Pinpoint the cell where the given text exists, returning its [X, Y] midpoint coordinate. 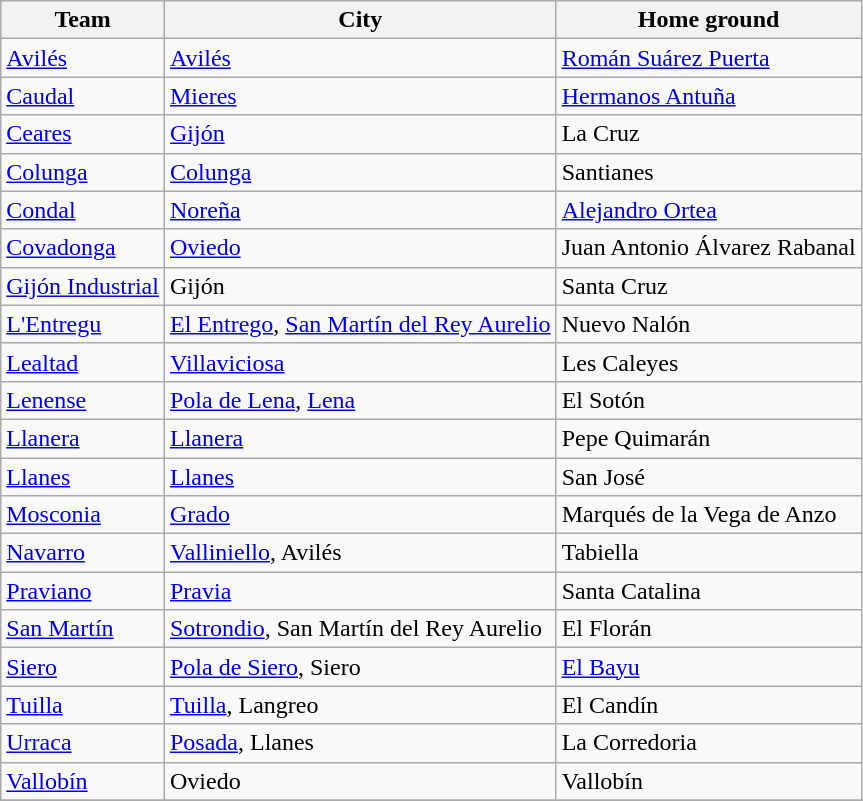
Grado [360, 515]
Pola de Siero, Siero [360, 667]
Sotrondio, San Martín del Rey Aurelio [360, 629]
Praviano [83, 591]
Villaviciosa [360, 362]
Urraca [83, 743]
Lenense [83, 400]
La Cruz [708, 134]
City [360, 20]
San Martín [83, 629]
Mosconia [83, 515]
El Entrego, San Martín del Rey Aurelio [360, 324]
L'Entregu [83, 324]
Covadonga [83, 248]
Gijón Industrial [83, 286]
Les Caleyes [708, 362]
Valliniello, Avilés [360, 553]
Santa Catalina [708, 591]
Navarro [83, 553]
Siero [83, 667]
El Sotón [708, 400]
Tuilla, Langreo [360, 705]
El Candín [708, 705]
Nuevo Nalón [708, 324]
Hermanos Antuña [708, 96]
Pola de Lena, Lena [360, 400]
La Corredoria [708, 743]
Pepe Quimarán [708, 438]
Tuilla [83, 705]
San José [708, 477]
Alejandro Ortea [708, 210]
Juan Antonio Álvarez Rabanal [708, 248]
Lealtad [83, 362]
Marqués de la Vega de Anzo [708, 515]
El Bayu [708, 667]
Román Suárez Puerta [708, 58]
Ceares [83, 134]
Santianes [708, 172]
Pravia [360, 591]
Caudal [83, 96]
El Florán [708, 629]
Santa Cruz [708, 286]
Noreña [360, 210]
Mieres [360, 96]
Condal [83, 210]
Posada, Llanes [360, 743]
Team [83, 20]
Home ground [708, 20]
Tabiella [708, 553]
